Extract the [X, Y] coordinate from the center of the cell holding the provided text.  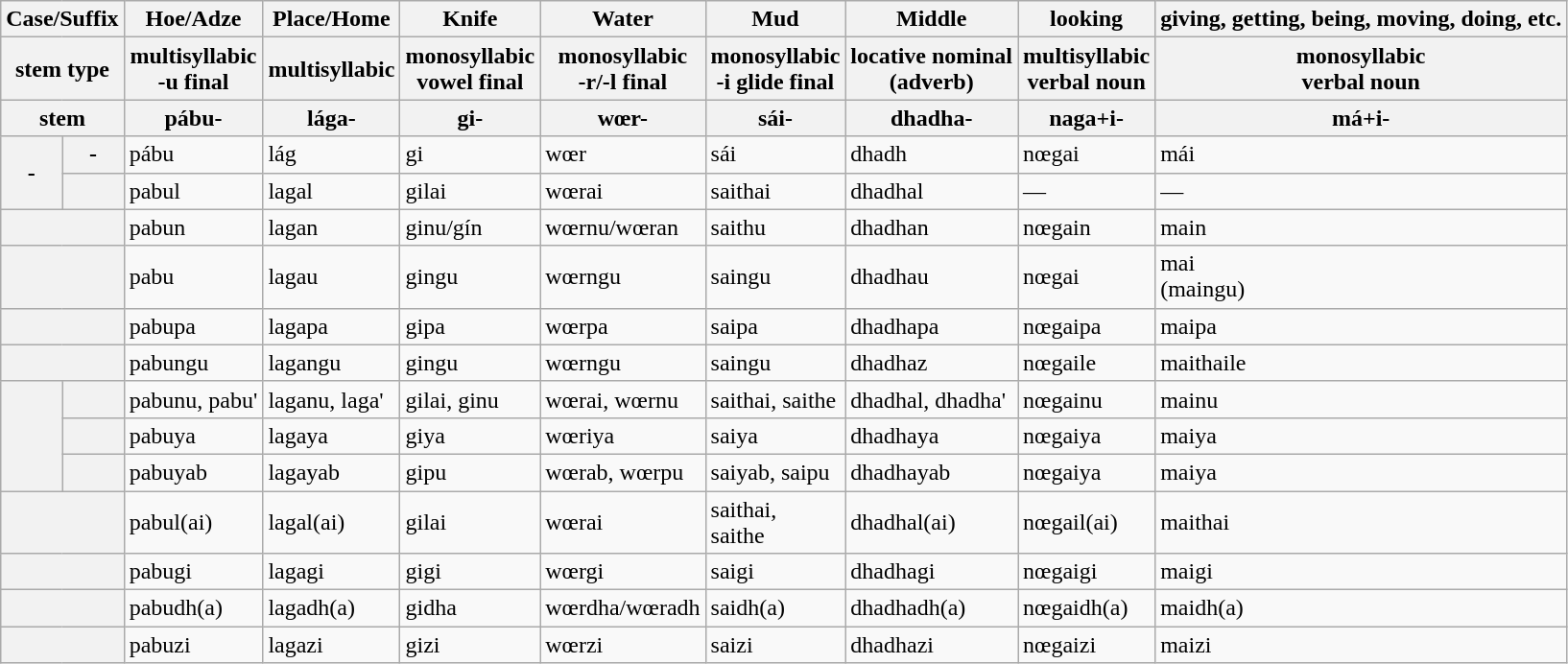
nœgail(ai) [1086, 522]
nœgaigi [1086, 572]
pabupa [194, 326]
wœrnu/wœran [623, 227]
mainu [1361, 399]
dhadhaz [932, 363]
wœrab, wœrpu [623, 472]
pabul(ai) [194, 522]
pabudh(a) [194, 608]
dhadhal, dhadha' [932, 399]
stem [62, 118]
naga+i- [1086, 118]
lagadh(a) [332, 608]
monosyllabic vowel final [470, 69]
nœgainu [1086, 399]
pabul [194, 191]
lagangu [332, 363]
multisyllabic verbal noun [1086, 69]
pabuyab [194, 472]
saiya [775, 436]
sái- [775, 118]
maizi [1361, 645]
dhadhapa [932, 326]
monosyllabic verbal noun [1361, 69]
dhadhaya [932, 436]
laganu, laga' [332, 399]
gizi [470, 645]
maithai [1361, 522]
Hoe/Adze [194, 19]
giving, getting, being, moving, doing, etc. [1361, 19]
maipa [1361, 326]
gipu [470, 472]
nœgaizi [1086, 645]
lagal(ai) [332, 522]
wœrdha/wœradh [623, 608]
stem type [62, 69]
pabugi [194, 572]
looking [1086, 19]
dhadhal(ai) [932, 522]
monosyllabic -r/-l final [623, 69]
lagaya [332, 436]
gigi [470, 572]
pábu- [194, 118]
pabu [194, 276]
mai (maingu) [1361, 276]
lagayab [332, 472]
lagazi [332, 645]
monosyllabic -i glide final [775, 69]
gi- [470, 118]
Middle [932, 19]
dhadhazi [932, 645]
nœgain [1086, 227]
saithu [775, 227]
Case/Suffix [62, 19]
main [1361, 227]
dhadhal [932, 191]
pabuya [194, 436]
gipa [470, 326]
locative nominal(adverb) [932, 69]
má+i- [1361, 118]
pábu [194, 154]
dhadhagi [932, 572]
lagal [332, 191]
gilai, ginu [470, 399]
nœgaipa [1086, 326]
saidh(a) [775, 608]
lága- [332, 118]
wœrzi [623, 645]
sái [775, 154]
dhadhadh(a) [932, 608]
Water [623, 19]
pabungu [194, 363]
mái [1361, 154]
lág [332, 154]
wœriya [623, 436]
dhadhau [932, 276]
multisyllabic-u final [194, 69]
Knife [470, 19]
wœr [623, 154]
saithai [775, 191]
wœrai, wœrnu [623, 399]
gidha [470, 608]
gi [470, 154]
saigi [775, 572]
dhadha- [932, 118]
wœrgi [623, 572]
maigi [1361, 572]
multisyllabic [332, 69]
saizi [775, 645]
lagan [332, 227]
lagau [332, 276]
pabun [194, 227]
nœgaidh(a) [1086, 608]
nœgaile [1086, 363]
dhadh [932, 154]
Place/Home [332, 19]
wœrpa [623, 326]
lagapa [332, 326]
saipa [775, 326]
saiyab, saipu [775, 472]
maithaile [1361, 363]
dhadhayab [932, 472]
pabuzi [194, 645]
dhadhan [932, 227]
lagagi [332, 572]
pabunu, pabu' [194, 399]
maidh(a) [1361, 608]
giya [470, 436]
wœr- [623, 118]
Mud [775, 19]
ginu/gín [470, 227]
